Pinpoint the cell where the given text exists, returning its [X, Y] midpoint coordinate. 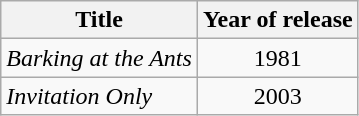
2003 [278, 96]
Year of release [278, 20]
Title [100, 20]
Invitation Only [100, 96]
Barking at the Ants [100, 58]
1981 [278, 58]
